Return the (x, y) coordinate for the center point of the cell that contains the specified text.  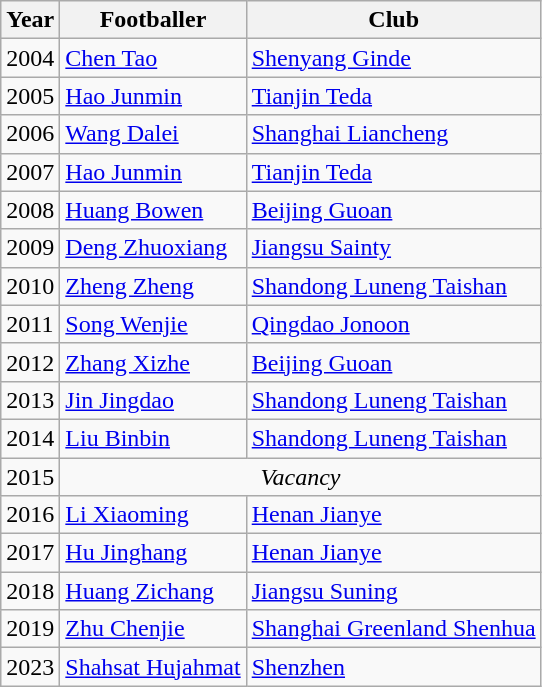
Shenyang Ginde (394, 58)
Shanghai Greenland Shenhua (394, 629)
Zhang Xizhe (153, 362)
2005 (30, 96)
2010 (30, 286)
2009 (30, 248)
2011 (30, 324)
Year (30, 20)
Deng Zhuoxiang (153, 248)
Shenzhen (394, 667)
Qingdao Jonoon (394, 324)
2013 (30, 400)
Wang Dalei (153, 134)
2015 (30, 477)
Song Wenjie (153, 324)
Club (394, 20)
Chen Tao (153, 58)
2006 (30, 134)
2019 (30, 629)
2018 (30, 591)
Shahsat Hujahmat (153, 667)
2017 (30, 553)
Huang Bowen (153, 210)
Li Xiaoming (153, 515)
2008 (30, 210)
Jiangsu Sainty (394, 248)
Huang Zichang (153, 591)
Shanghai Liancheng (394, 134)
2014 (30, 438)
Jin Jingdao (153, 400)
Hu Jinghang (153, 553)
Zhu Chenjie (153, 629)
2016 (30, 515)
Jiangsu Suning (394, 591)
Footballer (153, 20)
2007 (30, 172)
Zheng Zheng (153, 286)
Liu Binbin (153, 438)
Vacancy (300, 477)
2012 (30, 362)
2023 (30, 667)
2004 (30, 58)
